Locate the cell with the specified text and output its (X, Y) center coordinate. 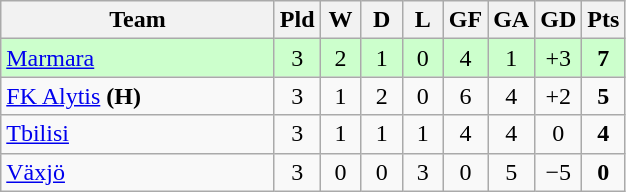
+2 (558, 96)
GD (558, 20)
−5 (558, 172)
W (340, 20)
Team (138, 20)
Marmara (138, 58)
D (382, 20)
Pts (604, 20)
GA (512, 20)
6 (465, 96)
+3 (558, 58)
GF (465, 20)
Tbilisi (138, 134)
L (422, 20)
Pld (297, 20)
7 (604, 58)
FK Alytis (H) (138, 96)
Växjö (138, 172)
